Identify which cell holds the provided text, then report its (X, Y) central coordinate. 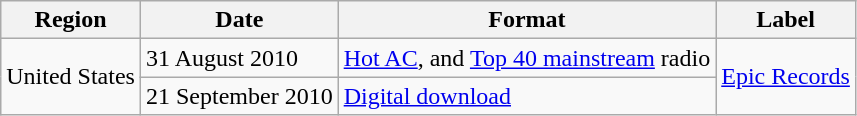
Date (239, 20)
Digital download (527, 96)
United States (71, 77)
Label (786, 20)
Region (71, 20)
21 September 2010 (239, 96)
Hot AC, and Top 40 mainstream radio (527, 58)
31 August 2010 (239, 58)
Format (527, 20)
Epic Records (786, 77)
